Provide the (X, Y) coordinate of the cell's center where the given text is located.  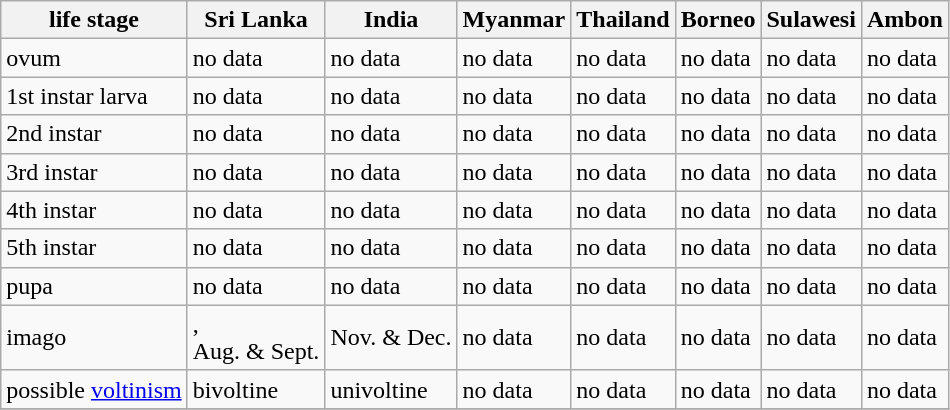
Thailand (623, 20)
, Aug. & Sept. (256, 338)
Sulawesi (811, 20)
possible voltinism (94, 389)
1st instar larva (94, 96)
Borneo (718, 20)
Myanmar (514, 20)
pupa (94, 286)
5th instar (94, 248)
imago (94, 338)
India (391, 20)
life stage (94, 20)
3rd instar (94, 172)
univoltine (391, 389)
Nov. & Dec. (391, 338)
Sri Lanka (256, 20)
bivoltine (256, 389)
2nd instar (94, 134)
4th instar (94, 210)
ovum (94, 58)
Ambon (904, 20)
